Capture the cell that displays the provided text and extract its (X, Y) central coordinate. 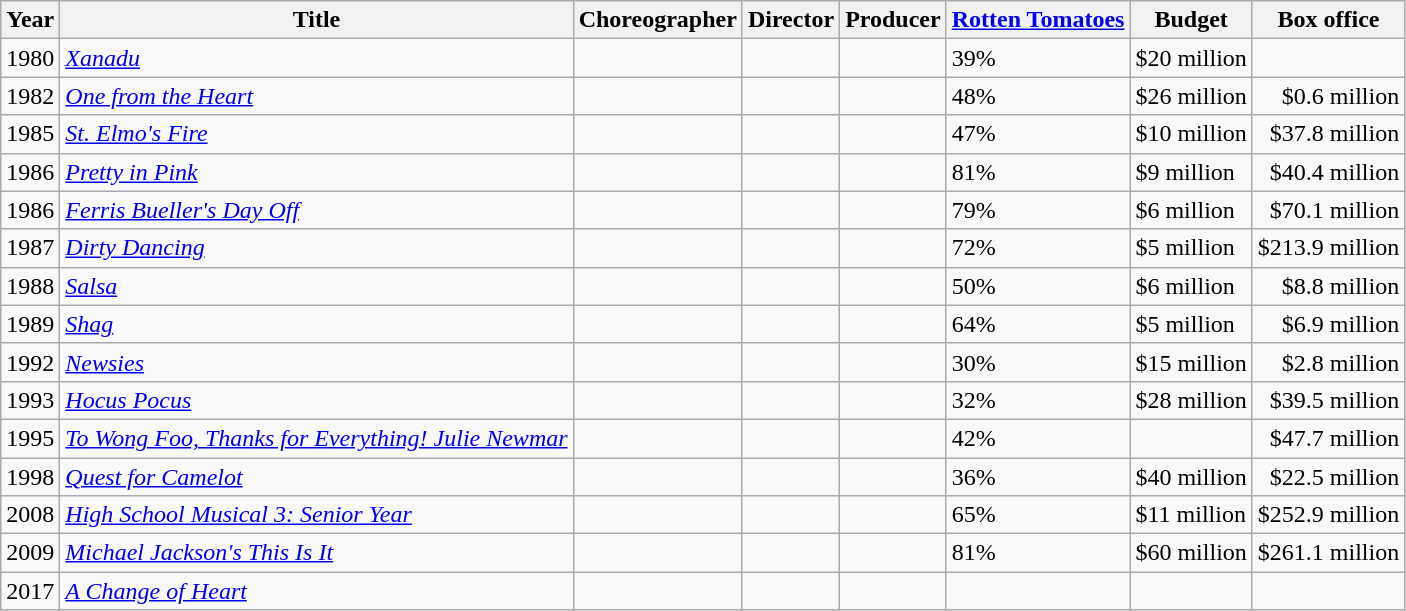
A Change of Heart (316, 591)
1989 (30, 324)
To Wong Foo, Thanks for Everything! Julie Newmar (316, 438)
Budget (1191, 20)
$60 million (1191, 553)
2008 (30, 515)
36% (1038, 477)
64% (1038, 324)
47% (1038, 134)
42% (1038, 438)
Xanadu (316, 58)
$252.9 million (1328, 515)
$0.6 million (1328, 96)
$6.9 million (1328, 324)
High School Musical 3: Senior Year (316, 515)
30% (1038, 362)
1992 (30, 362)
Shag (316, 324)
Title (316, 20)
Choreographer (658, 20)
Dirty Dancing (316, 248)
$11 million (1191, 515)
Director (790, 20)
1988 (30, 286)
$47.7 million (1328, 438)
$261.1 million (1328, 553)
Quest for Camelot (316, 477)
$26 million (1191, 96)
32% (1038, 400)
79% (1038, 210)
2017 (30, 591)
1987 (30, 248)
Producer (894, 20)
Hocus Pocus (316, 400)
$37.8 million (1328, 134)
2009 (30, 553)
Ferris Bueller's Day Off (316, 210)
$22.5 million (1328, 477)
39% (1038, 58)
$213.9 million (1328, 248)
Salsa (316, 286)
1985 (30, 134)
$2.8 million (1328, 362)
1998 (30, 477)
1980 (30, 58)
Newsies (316, 362)
48% (1038, 96)
1993 (30, 400)
St. Elmo's Fire (316, 134)
Box office (1328, 20)
1995 (30, 438)
$8.8 million (1328, 286)
One from the Heart (316, 96)
$10 million (1191, 134)
Year (30, 20)
$39.5 million (1328, 400)
$70.1 million (1328, 210)
65% (1038, 515)
Michael Jackson's This Is It (316, 553)
$40 million (1191, 477)
$28 million (1191, 400)
$15 million (1191, 362)
Rotten Tomatoes (1038, 20)
50% (1038, 286)
1982 (30, 96)
$9 million (1191, 172)
Pretty in Pink (316, 172)
$40.4 million (1328, 172)
$20 million (1191, 58)
72% (1038, 248)
